Scan for the cell matching the given text and deliver its [X, Y] coordinate at center. 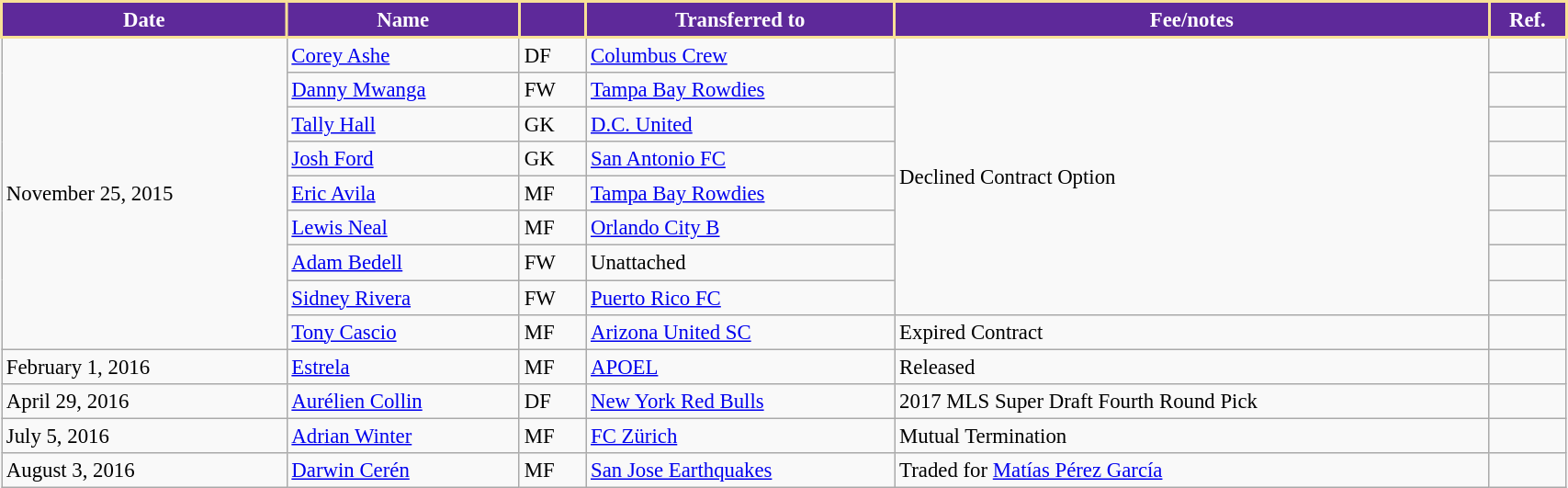
Eric Avila [402, 194]
Tony Cascio [402, 332]
Released [1192, 367]
Unattached [740, 263]
August 3, 2016 [145, 471]
Arizona United SC [740, 332]
San Jose Earthquakes [740, 471]
Orlando City B [740, 229]
FC Zürich [740, 436]
Puerto Rico FC [740, 298]
Estrela [402, 367]
Date [145, 20]
Sidney Rivera [402, 298]
Lewis Neal [402, 229]
San Antonio FC [740, 159]
July 5, 2016 [145, 436]
Mutual Termination [1192, 436]
April 29, 2016 [145, 401]
Declined Contract Option [1192, 176]
Name [402, 20]
Ref. [1528, 20]
New York Red Bulls [740, 401]
Aurélien Collin [402, 401]
2017 MLS Super Draft Fourth Round Pick [1192, 401]
Columbus Crew [740, 55]
Traded for Matías Pérez García [1192, 471]
Adrian Winter [402, 436]
Fee/notes [1192, 20]
Transferred to [740, 20]
February 1, 2016 [145, 367]
D.C. United [740, 125]
Danny Mwanga [402, 90]
Tally Hall [402, 125]
Adam Bedell [402, 263]
Corey Ashe [402, 55]
Expired Contract [1192, 332]
APOEL [740, 367]
Darwin Cerén [402, 471]
Josh Ford [402, 159]
November 25, 2015 [145, 193]
